For the text-containing cell, return its midpoint in (x, y) coordinate format. 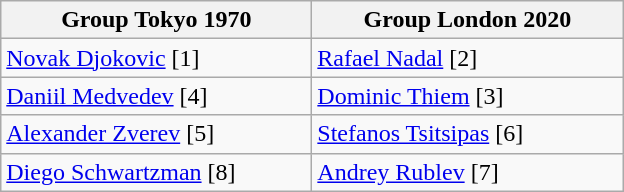
Group Tokyo 1970 (156, 20)
Daniil Medvedev [4] (156, 96)
Alexander Zverev [5] (156, 134)
Andrey Rublev [7] (468, 172)
Diego Schwartzman [8] (156, 172)
Stefanos Tsitsipas [6] (468, 134)
Rafael Nadal [2] (468, 58)
Group London 2020 (468, 20)
Dominic Thiem [3] (468, 96)
Novak Djokovic [1] (156, 58)
